Find where the given text appears and provide that cell's center as [x, y] coordinate. 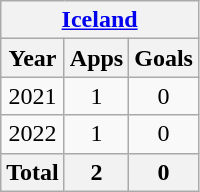
2021 [33, 96]
2022 [33, 134]
2 [96, 172]
Apps [96, 58]
Year [33, 58]
Goals [164, 58]
Iceland [100, 20]
Total [33, 172]
